Return (X, Y) of the center of cell containing provided text 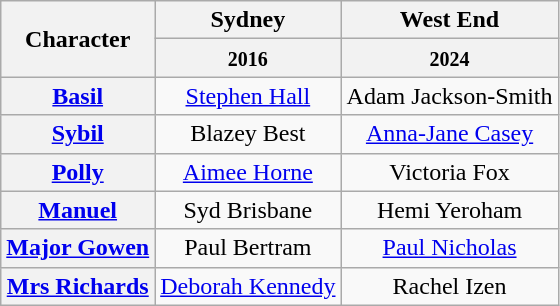
Polly (78, 172)
Aimee Horne (248, 172)
Deborah Kennedy (248, 286)
2016 (248, 58)
Victoria Fox (450, 172)
Character (78, 39)
Blazey Best (248, 134)
Mrs Richards (78, 286)
West End (450, 20)
Major Gowen (78, 248)
Basil (78, 96)
Syd Brisbane (248, 210)
Adam Jackson-Smith (450, 96)
Paul Nicholas (450, 248)
Anna-Jane Casey (450, 134)
Stephen Hall (248, 96)
Sydney (248, 20)
Paul Bertram (248, 248)
Rachel Izen (450, 286)
2024 (450, 58)
Hemi Yeroham (450, 210)
Manuel (78, 210)
Sybil (78, 134)
